Locate the cell with the specified text and output its [x, y] center coordinate. 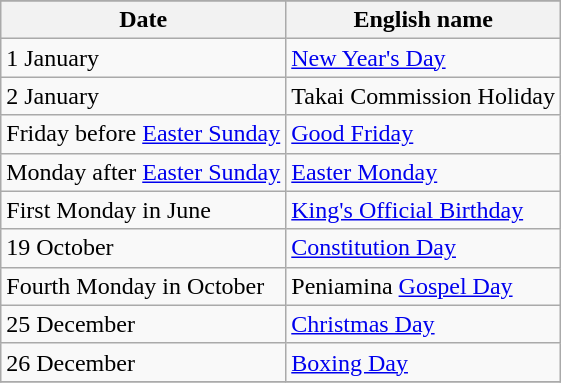
Friday before Easter Sunday [144, 134]
Good Friday [424, 134]
New Year's Day [424, 58]
2 January [144, 96]
Peniamina Gospel Day [424, 286]
19 October [144, 248]
25 December [144, 324]
Takai Commission Holiday [424, 96]
Christmas Day [424, 324]
Fourth Monday in October [144, 286]
Constitution Day [424, 248]
Monday after Easter Sunday [144, 172]
1 January [144, 58]
26 December [144, 362]
King's Official Birthday [424, 210]
Easter Monday [424, 172]
English name [424, 20]
Boxing Day [424, 362]
Date [144, 20]
First Monday in June [144, 210]
